Locate the cell with the specified text and output its [X, Y] center coordinate. 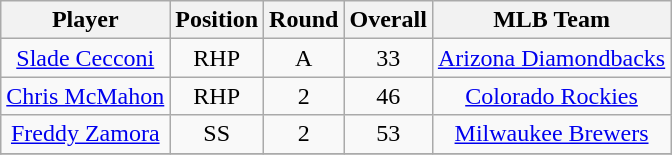
Position [217, 20]
33 [388, 58]
Arizona Diamondbacks [551, 58]
Player [86, 20]
MLB Team [551, 20]
Freddy Zamora [86, 134]
Slade Cecconi [86, 58]
Colorado Rockies [551, 96]
46 [388, 96]
A [304, 58]
SS [217, 134]
Chris McMahon [86, 96]
Overall [388, 20]
Milwaukee Brewers [551, 134]
Round [304, 20]
53 [388, 134]
